Determine the (x, y) coordinate at the center of the cell enclosing the given text.  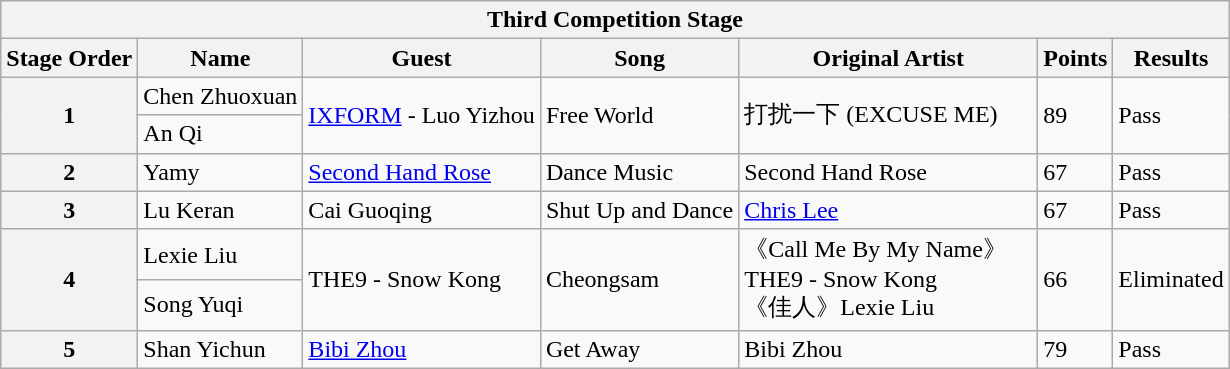
2 (70, 172)
3 (70, 210)
89 (1076, 115)
1 (70, 115)
4 (70, 280)
打扰一下 (EXCUSE ME) (888, 115)
Cheongsam (639, 280)
Name (220, 58)
Lu Keran (220, 210)
Stage Order (70, 58)
Third Competition Stage (615, 20)
Lexie Liu (220, 254)
Yamy (220, 172)
Song (639, 58)
Chris Lee (888, 210)
Points (1076, 58)
Chen Zhuoxuan (220, 96)
79 (1076, 349)
Shan Yichun (220, 349)
Dance Music (639, 172)
5 (70, 349)
《Call Me By My Name》 THE9 - Snow Kong《佳人》Lexie Liu (888, 280)
Free World (639, 115)
Original Artist (888, 58)
Cai Guoqing (422, 210)
Results (1171, 58)
Guest (422, 58)
IXFORM - Luo Yizhou (422, 115)
Eliminated (1171, 280)
THE9 - Snow Kong (422, 280)
Get Away (639, 349)
Song Yuqi (220, 306)
Shut Up and Dance (639, 210)
66 (1076, 280)
An Qi (220, 134)
